Search for the cell housing the specified text and yield its (x, y) center coordinate. 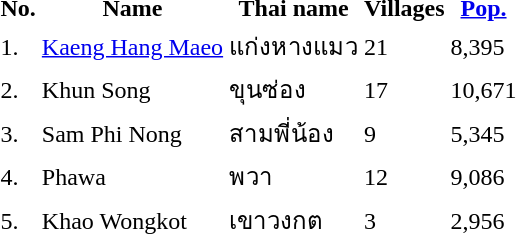
9 (404, 133)
Phawa (132, 176)
ขุนซ่อง (294, 90)
แก่งหางแมว (294, 46)
สามพี่น้อง (294, 133)
Kaeng Hang Maeo (132, 46)
17 (404, 90)
21 (404, 46)
12 (404, 176)
Sam Phi Nong (132, 133)
Khun Song (132, 90)
พวา (294, 176)
